For the text-containing cell, return its midpoint in [x, y] coordinate format. 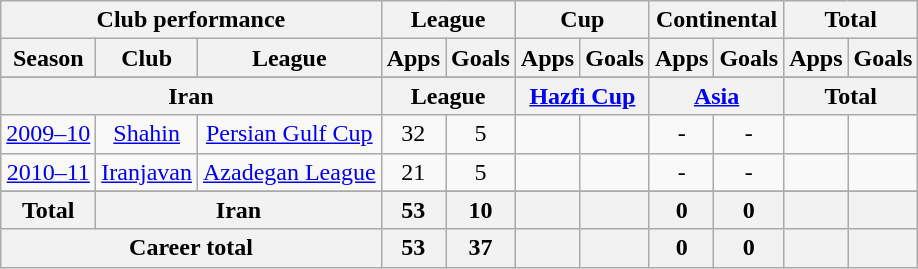
Iranjavan [147, 172]
Season [48, 58]
Hazfi Cup [582, 96]
2009–10 [48, 134]
37 [481, 248]
Cup [582, 20]
Shahin [147, 134]
Career total [191, 248]
2010–11 [48, 172]
Azadegan League [289, 172]
21 [413, 172]
Club performance [191, 20]
10 [481, 210]
Asia [716, 96]
32 [413, 134]
Club [147, 58]
Persian Gulf Cup [289, 134]
Continental [716, 20]
